Return (X, Y) of the center of cell containing provided text 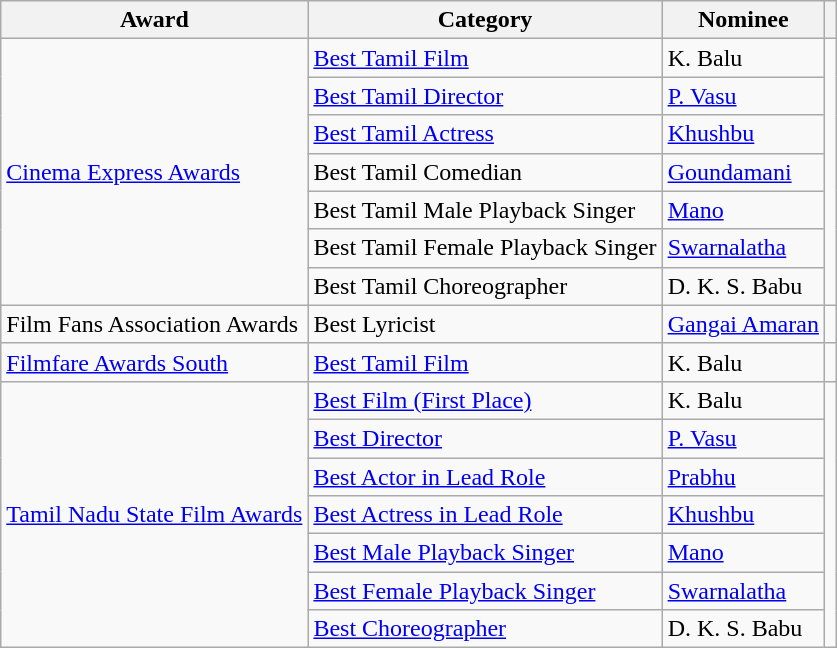
Best Tamil Female Playback Singer (485, 248)
Award (154, 20)
Prabhu (743, 477)
Best Lyricist (485, 324)
Gangai Amaran (743, 324)
Best Tamil Choreographer (485, 286)
Filmfare Awards South (154, 362)
Best Tamil Actress (485, 134)
Goundamani (743, 172)
Nominee (743, 20)
Best Director (485, 438)
Best Male Playback Singer (485, 553)
Best Actress in Lead Role (485, 515)
Cinema Express Awards (154, 172)
Film Fans Association Awards (154, 324)
Best Choreographer (485, 629)
Tamil Nadu State Film Awards (154, 514)
Best Actor in Lead Role (485, 477)
Best Tamil Director (485, 96)
Best Tamil Male Playback Singer (485, 210)
Best Film (First Place) (485, 400)
Best Tamil Comedian (485, 172)
Best Female Playback Singer (485, 591)
Category (485, 20)
